Search for the cell housing the specified text and yield its [x, y] center coordinate. 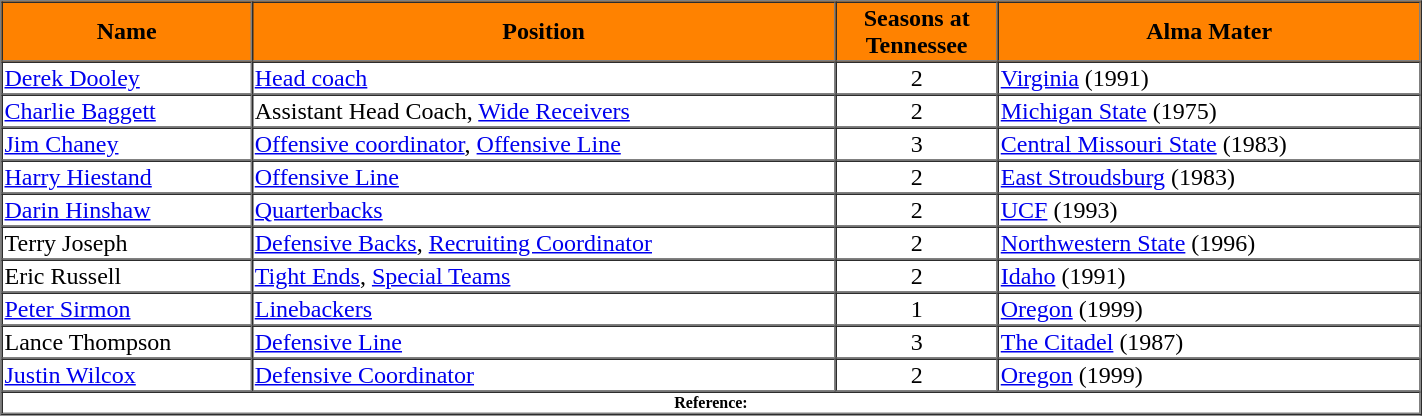
Defensive Line [544, 342]
Central Missouri State (1983) [1210, 144]
Eric Russell [127, 276]
Defensive Backs, Recruiting Coordinator [544, 242]
1 [917, 308]
UCF (1993) [1210, 210]
Offensive Line [544, 176]
Lance Thompson [127, 342]
Derek Dooley [127, 78]
Northwestern State (1996) [1210, 242]
Reference: [712, 403]
Terry Joseph [127, 242]
Name [127, 32]
Harry Hiestand [127, 176]
Peter Sirmon [127, 308]
Justin Wilcox [127, 374]
Jim Chaney [127, 144]
Linebackers [544, 308]
East Stroudsburg (1983) [1210, 176]
The Citadel (1987) [1210, 342]
Position [544, 32]
Assistant Head Coach, Wide Receivers [544, 110]
Defensive Coordinator [544, 374]
Idaho (1991) [1210, 276]
Virginia (1991) [1210, 78]
Quarterbacks [544, 210]
Darin Hinshaw [127, 210]
Michigan State (1975) [1210, 110]
Offensive coordinator, Offensive Line [544, 144]
Seasons atTennessee [917, 32]
Head coach [544, 78]
Alma Mater [1210, 32]
Tight Ends, Special Teams [544, 276]
Charlie Baggett [127, 110]
